Extract the [x, y] coordinate from the center of the cell holding the provided text.  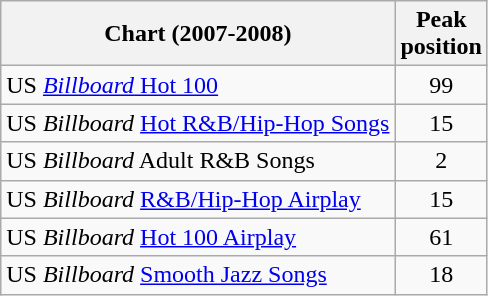
US Billboard Smooth Jazz Songs [198, 275]
US Billboard R&B/Hip-Hop Airplay [198, 199]
18 [441, 275]
US Billboard Hot R&B/Hip-Hop Songs [198, 123]
US Billboard Adult R&B Songs [198, 161]
61 [441, 237]
US Billboard Hot 100 [198, 85]
Chart (2007-2008) [198, 34]
Peakposition [441, 34]
US Billboard Hot 100 Airplay [198, 237]
99 [441, 85]
2 [441, 161]
